For the text-containing cell, return its midpoint in (X, Y) coordinate format. 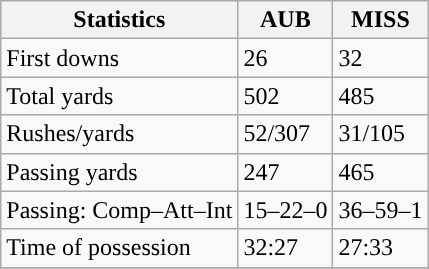
Passing yards (120, 172)
Time of possession (120, 248)
52/307 (286, 134)
32:27 (286, 248)
Total yards (120, 96)
36–59–1 (380, 210)
26 (286, 58)
MISS (380, 20)
27:33 (380, 248)
Passing: Comp–Att–Int (120, 210)
Statistics (120, 20)
Rushes/yards (120, 134)
15–22–0 (286, 210)
32 (380, 58)
465 (380, 172)
247 (286, 172)
485 (380, 96)
First downs (120, 58)
AUB (286, 20)
502 (286, 96)
31/105 (380, 134)
